Search for the cell housing the specified text and yield its [X, Y] center coordinate. 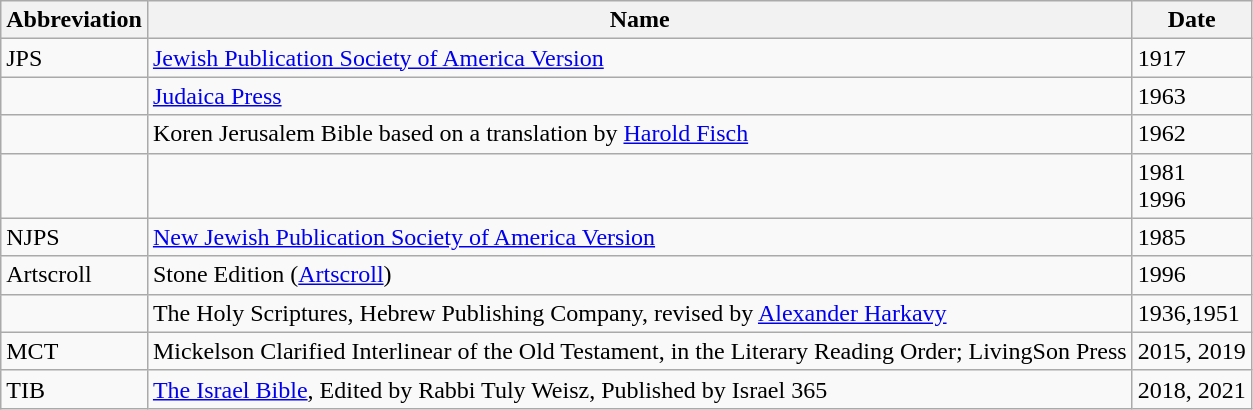
1917 [1192, 58]
Koren Jerusalem Bible based on a translation by Harold Fisch [640, 134]
Judaica Press [640, 96]
Stone Edition (Artscroll) [640, 275]
1963 [1192, 96]
Mickelson Clarified Interlinear of the Old Testament, in the Literary Reading Order; LivingSon Press [640, 351]
2015, 2019 [1192, 351]
Jewish Publication Society of America Version [640, 58]
New Jewish Publication Society of America Version [640, 237]
Abbreviation [74, 20]
1936,1951 [1192, 313]
The Holy Scriptures, Hebrew Publishing Company, revised by Alexander Harkavy [640, 313]
Artscroll [74, 275]
NJPS [74, 237]
1962 [1192, 134]
19811996 [1192, 186]
JPS [74, 58]
2018, 2021 [1192, 389]
1996 [1192, 275]
Date [1192, 20]
Name [640, 20]
TIB [74, 389]
MCT [74, 351]
1985 [1192, 237]
The Israel Bible, Edited by Rabbi Tuly Weisz, Published by Israel 365 [640, 389]
